Find where the given text appears and provide that cell's center as [X, Y] coordinate. 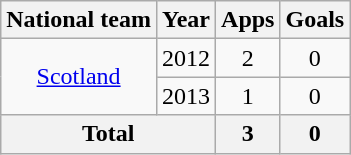
National team [79, 20]
Total [108, 134]
Goals [315, 20]
1 [248, 96]
2012 [186, 58]
Scotland [79, 77]
2013 [186, 96]
Year [186, 20]
Apps [248, 20]
3 [248, 134]
2 [248, 58]
